Extract the [x, y] coordinate from the center of the cell holding the provided text.  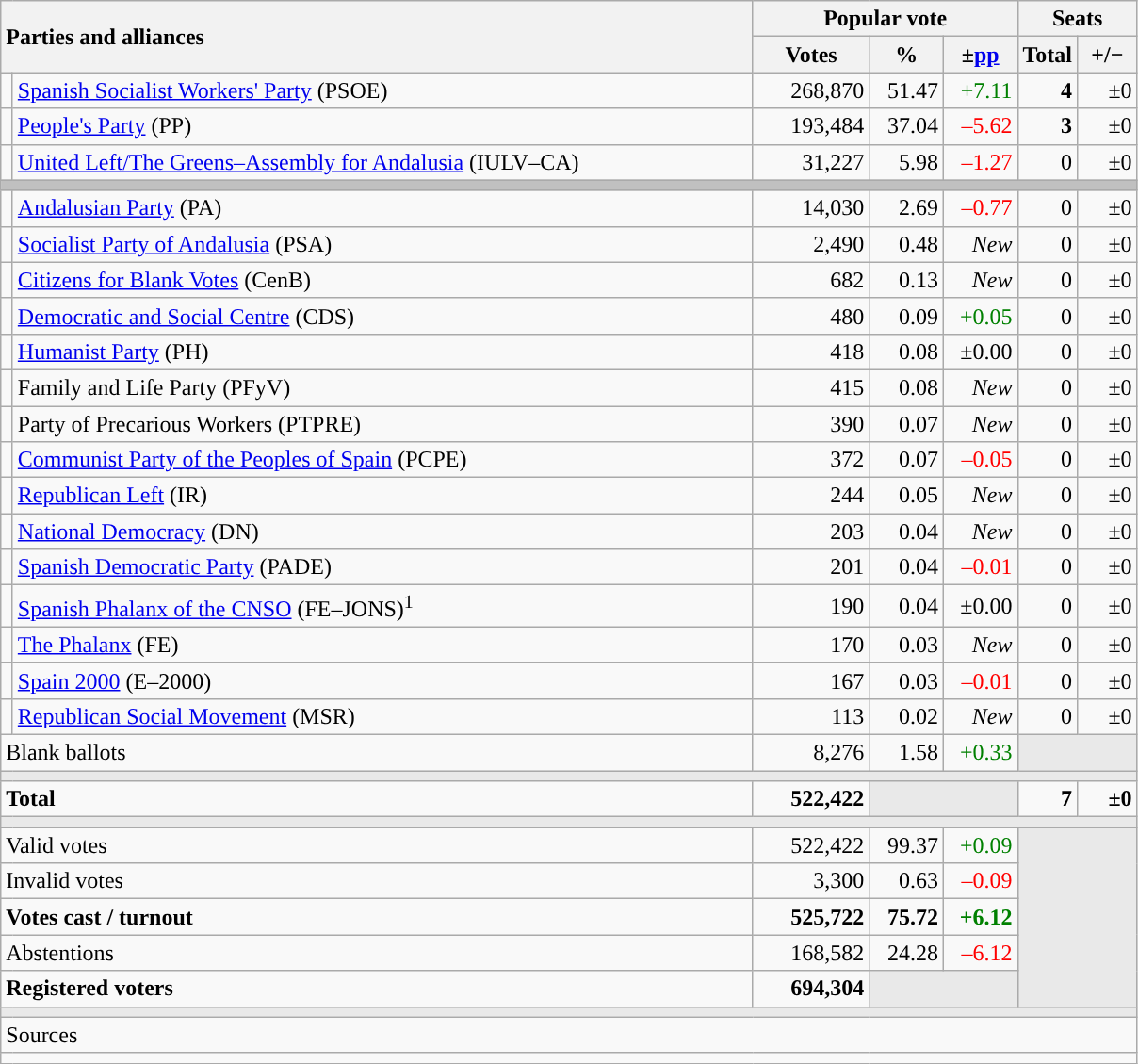
193,484 [811, 126]
People's Party (PP) [382, 126]
51.47 [906, 90]
–1.27 [980, 162]
Votes [811, 55]
Party of Precarious Workers (PTPRE) [382, 423]
+7.11 [980, 90]
Seats [1078, 19]
Popular vote [886, 19]
Humanist Party (PH) [382, 352]
Sources [569, 1035]
±pp [980, 55]
268,870 [811, 90]
1.58 [906, 753]
Republican Social Movement (MSR) [382, 716]
Votes cast / turnout [377, 917]
% [906, 55]
4 [1048, 90]
Valid votes [377, 845]
390 [811, 423]
+/− [1108, 55]
0.63 [906, 881]
–5.62 [980, 126]
0.09 [906, 316]
168,582 [811, 953]
Parties and alliances [377, 37]
99.37 [906, 845]
Family and Life Party (PFyV) [382, 387]
–0.09 [980, 881]
5.98 [906, 162]
United Left/The Greens–Assembly for Andalusia (IULV–CA) [382, 162]
37.04 [906, 126]
Spanish Phalanx of the CNSO (FE–JONS)1 [382, 607]
480 [811, 316]
–0.77 [980, 208]
Spain 2000 (E–2000) [382, 680]
National Democracy (DN) [382, 532]
+0.05 [980, 316]
415 [811, 387]
113 [811, 716]
682 [811, 280]
Citizens for Blank Votes (CenB) [382, 280]
Socialist Party of Andalusia (PSA) [382, 244]
Communist Party of the Peoples of Spain (PCPE) [382, 460]
Republican Left (IR) [382, 496]
Spanish Socialist Workers' Party (PSOE) [382, 90]
–0.05 [980, 460]
3 [1048, 126]
525,722 [811, 917]
Andalusian Party (PA) [382, 208]
0.48 [906, 244]
170 [811, 645]
203 [811, 532]
0.02 [906, 716]
0.13 [906, 280]
–6.12 [980, 953]
201 [811, 567]
167 [811, 680]
Invalid votes [377, 881]
418 [811, 352]
75.72 [906, 917]
3,300 [811, 881]
14,030 [811, 208]
Blank ballots [377, 753]
694,304 [811, 989]
The Phalanx (FE) [382, 645]
31,227 [811, 162]
190 [811, 607]
+0.09 [980, 845]
8,276 [811, 753]
Spanish Democratic Party (PADE) [382, 567]
0.05 [906, 496]
+0.33 [980, 753]
+6.12 [980, 917]
7 [1048, 799]
Registered voters [377, 989]
24.28 [906, 953]
2,490 [811, 244]
244 [811, 496]
Abstentions [377, 953]
372 [811, 460]
2.69 [906, 208]
Democratic and Social Centre (CDS) [382, 316]
